Find where the given text appears and provide that cell's center as [X, Y] coordinate. 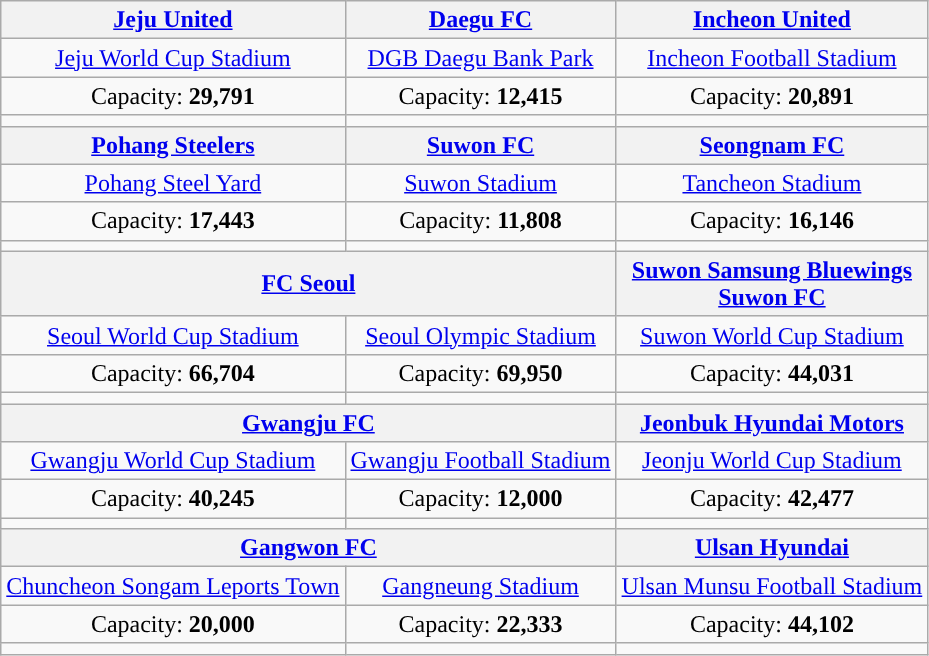
Seoul Olympic Stadium [480, 335]
Capacity: 66,704 [173, 373]
Suwon FC [480, 145]
Tancheon Stadium [772, 183]
Jeju World Cup Stadium [173, 58]
Capacity: 42,477 [772, 499]
Capacity: 11,808 [480, 221]
Suwon Stadium [480, 183]
Capacity: 69,950 [480, 373]
Incheon Football Stadium [772, 58]
DGB Daegu Bank Park [480, 58]
Jeonju World Cup Stadium [772, 461]
Ulsan Munsu Football Stadium [772, 586]
Pohang Steel Yard [173, 183]
Incheon United [772, 20]
Ulsan Hyundai [772, 548]
Jeonbuk Hyundai Motors [772, 423]
Gangwon FC [308, 548]
Gwangju Football Stadium [480, 461]
Chuncheon Songam Leports Town [173, 586]
Daegu FC [480, 20]
FC Seoul [308, 284]
Seongnam FC [772, 145]
Gangneung Stadium [480, 586]
Jeju United [173, 20]
Gwangju FC [308, 423]
Suwon Samsung Bluewings Suwon FC [772, 284]
Capacity: 44,031 [772, 373]
Capacity: 20,000 [173, 624]
Suwon World Cup Stadium [772, 335]
Capacity: 29,791 [173, 96]
Capacity: 17,443 [173, 221]
Capacity: 20,891 [772, 96]
Capacity: 40,245 [173, 499]
Capacity: 16,146 [772, 221]
Seoul World Cup Stadium [173, 335]
Capacity: 12,415 [480, 96]
Capacity: 22,333 [480, 624]
Pohang Steelers [173, 145]
Capacity: 12,000 [480, 499]
Gwangju World Cup Stadium [173, 461]
Capacity: 44,102 [772, 624]
